Provide the [X, Y] coordinate of the cell's center where the given text is located.  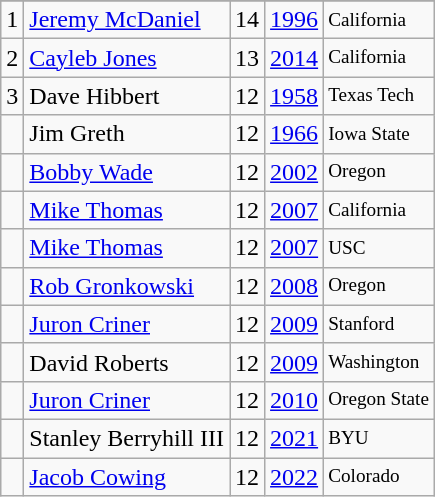
Texas Tech [379, 96]
Oregon State [379, 400]
Cayleb Jones [127, 58]
USC [379, 248]
Jacob Cowing [127, 477]
2010 [294, 400]
Dave Hibbert [127, 96]
Jim Greth [127, 134]
3 [12, 96]
2021 [294, 438]
14 [248, 20]
2 [12, 58]
Rob Gronkowski [127, 286]
13 [248, 58]
Stanford [379, 324]
2002 [294, 172]
1 [12, 20]
Iowa State [379, 134]
Colorado [379, 477]
1966 [294, 134]
Stanley Berryhill III [127, 438]
BYU [379, 438]
2014 [294, 58]
David Roberts [127, 362]
Washington [379, 362]
2008 [294, 286]
Bobby Wade [127, 172]
1996 [294, 20]
2022 [294, 477]
Jeremy McDaniel [127, 20]
1958 [294, 96]
